Return the [x, y] coordinate for the center point of the cell that contains the specified text.  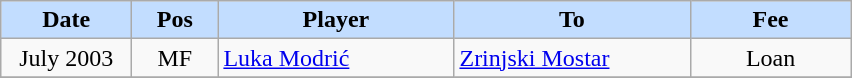
Player [336, 20]
July 2003 [66, 58]
Fee [770, 20]
Date [66, 20]
To [572, 20]
Pos [175, 20]
Loan [770, 58]
Luka Modrić [336, 58]
MF [175, 58]
Zrinjski Mostar [572, 58]
